Locate the cell with the specified text and output its [X, Y] center coordinate. 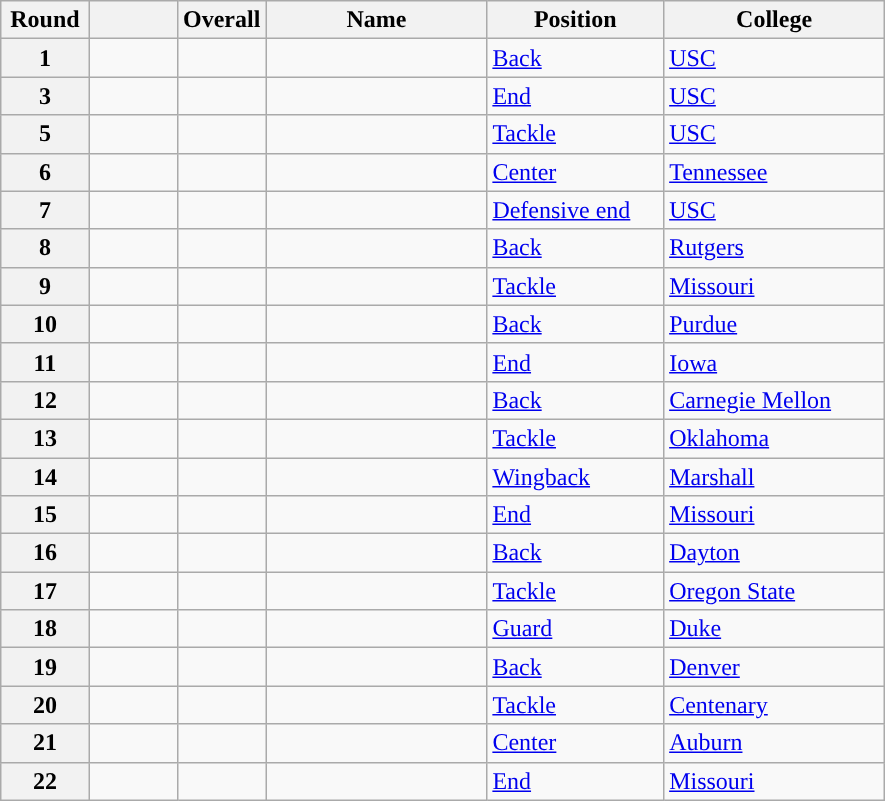
Round [45, 20]
Purdue [774, 324]
Name [376, 20]
Wingback [576, 477]
15 [45, 515]
16 [45, 553]
Duke [774, 629]
9 [45, 286]
8 [45, 248]
19 [45, 667]
1 [45, 58]
Tennessee [774, 172]
Overall [222, 20]
Marshall [774, 477]
Defensive end [576, 210]
Carnegie Mellon [774, 400]
17 [45, 591]
5 [45, 134]
7 [45, 210]
Oregon State [774, 591]
College [774, 20]
Oklahoma [774, 438]
Auburn [774, 743]
10 [45, 324]
Dayton [774, 553]
Rutgers [774, 248]
Guard [576, 629]
6 [45, 172]
18 [45, 629]
Denver [774, 667]
Centenary [774, 705]
22 [45, 781]
13 [45, 438]
14 [45, 477]
12 [45, 400]
11 [45, 362]
Position [576, 20]
Iowa [774, 362]
21 [45, 743]
20 [45, 705]
3 [45, 96]
